For the text-containing cell, return its midpoint in (X, Y) coordinate format. 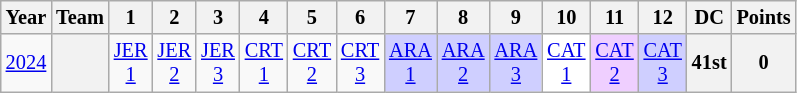
6 (360, 17)
DC (710, 17)
8 (464, 17)
JER3 (218, 63)
1 (131, 17)
ARA2 (464, 63)
3 (218, 17)
CAT1 (566, 63)
4 (264, 17)
5 (312, 17)
2 (174, 17)
JER1 (131, 63)
CAT3 (663, 63)
11 (614, 17)
Year (26, 17)
10 (566, 17)
Points (764, 17)
12 (663, 17)
41st (710, 63)
9 (516, 17)
ARA1 (410, 63)
CAT2 (614, 63)
0 (764, 63)
ARA3 (516, 63)
7 (410, 17)
CRT3 (360, 63)
2024 (26, 63)
Team (80, 17)
CRT1 (264, 63)
JER2 (174, 63)
CRT2 (312, 63)
